Determine the [x, y] coordinate at the center of the cell enclosing the given text.  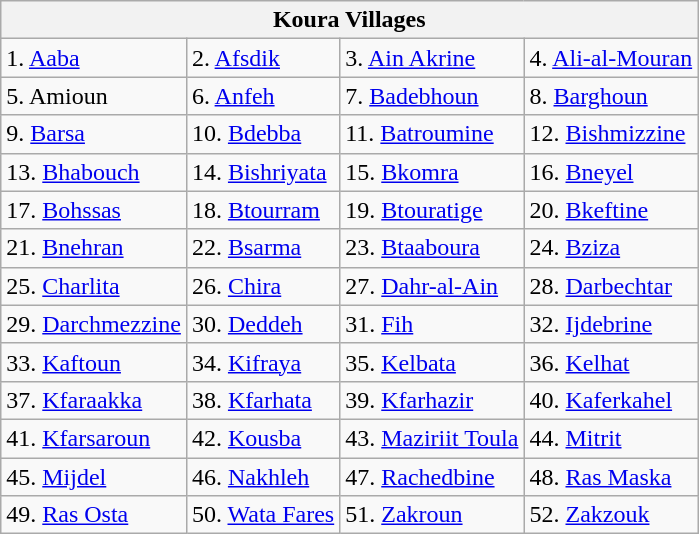
44. Mitrit [611, 438]
45. Mijdel [94, 477]
38. Kfarhata [262, 400]
28. Darbechtar [611, 286]
42. Kousba [262, 438]
30. Deddeh [262, 324]
11. Batroumine [432, 134]
48. Ras Maska [611, 477]
13. Bhabouch [94, 172]
25. Charlita [94, 286]
4. Ali-al-Mouran [611, 58]
5. Amioun [94, 96]
31. Fih [432, 324]
8. Barghoun [611, 96]
7. Badebhoun [432, 96]
16. Bneyel [611, 172]
49. Ras Osta [94, 515]
32. Ijdebrine [611, 324]
33. Kaftoun [94, 362]
46. Nakhleh [262, 477]
50. Wata Fares [262, 515]
27. Dahr-al-Ain [432, 286]
17. Bohssas [94, 210]
6. Anfeh [262, 96]
35. Kelbata [432, 362]
10. Bdebba [262, 134]
3. Ain Akrine [432, 58]
41. Kfarsaroun [94, 438]
26. Chira [262, 286]
23. Btaaboura [432, 248]
22. Bsarma [262, 248]
43. Maziriit Toula [432, 438]
19. Btouratige [432, 210]
40. Kaferkahel [611, 400]
1. Aaba [94, 58]
51. Zakroun [432, 515]
21. Bnehran [94, 248]
2. Afsdik [262, 58]
36. Kelhat [611, 362]
12. Bishmizzine [611, 134]
15. Bkomra [432, 172]
18. Btourram [262, 210]
9. Barsa [94, 134]
37. Kfaraakka [94, 400]
20. Bkeftine [611, 210]
52. Zakzouk [611, 515]
24. Bziza [611, 248]
Koura Villages [350, 20]
34. Kifraya [262, 362]
29. Darchmezzine [94, 324]
47. Rachedbine [432, 477]
14. Bishriyata [262, 172]
39. Kfarhazir [432, 400]
